Find where the given text appears and provide that cell's center as [x, y] coordinate. 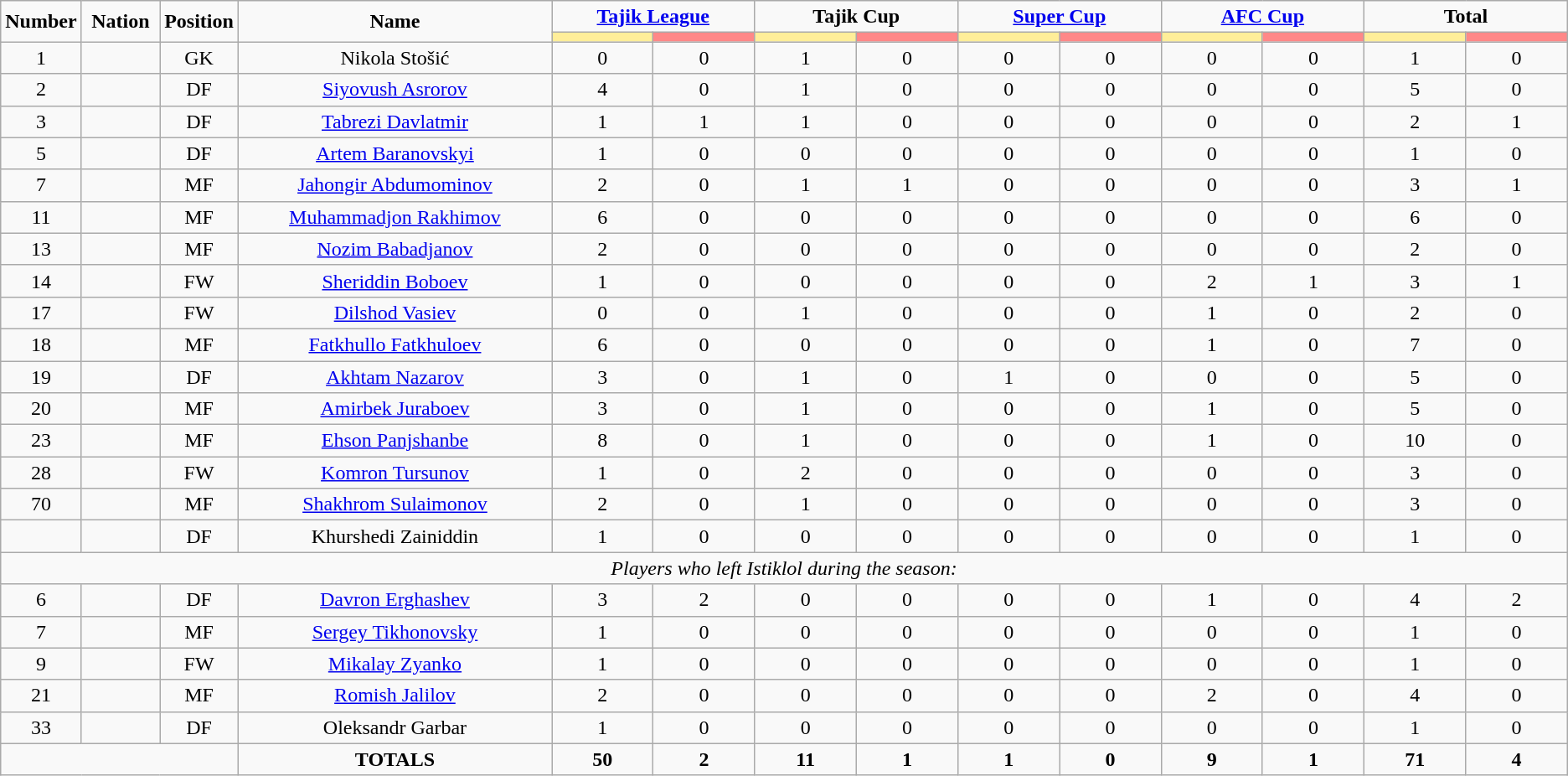
23 [41, 441]
17 [41, 313]
28 [41, 473]
70 [41, 504]
Davron Erghashev [395, 600]
21 [41, 696]
Jahongir Abdumominov [395, 185]
Akhtam Nazarov [395, 376]
GK [199, 58]
20 [41, 409]
33 [41, 727]
AFC Cup [1263, 17]
71 [1416, 759]
Nation [121, 22]
Oleksandr Garbar [395, 727]
Nozim Babadjanov [395, 249]
50 [601, 759]
Total [1466, 17]
Tabrezi Davlatmir [395, 122]
Nikola Stošić [395, 58]
19 [41, 376]
Siyovush Asrorov [395, 90]
Amirbek Juraboev [395, 409]
Mikalay Zyanko [395, 664]
Komron Tursunov [395, 473]
Tajik League [653, 17]
10 [1416, 441]
8 [601, 441]
TOTALS [395, 759]
Shakhrom Sulaimonov [395, 504]
Name [395, 22]
18 [41, 344]
Dilshod Vasiev [395, 313]
Muhammadjon Rakhimov [395, 217]
Artem Baranovskyi [395, 153]
Fatkhullo Fatkhuloev [395, 344]
Sergey Tikhonovsky [395, 632]
Sheriddin Boboev [395, 281]
Tajik Cup [856, 17]
Number [41, 22]
Super Cup [1060, 17]
Position [199, 22]
Romish Jalilov [395, 696]
13 [41, 249]
Players who left Istiklol during the season: [784, 568]
Khurshedi Zainiddin [395, 536]
14 [41, 281]
Ehson Panjshanbe [395, 441]
